Return the [x, y] coordinate for the center point of the cell that contains the specified text.  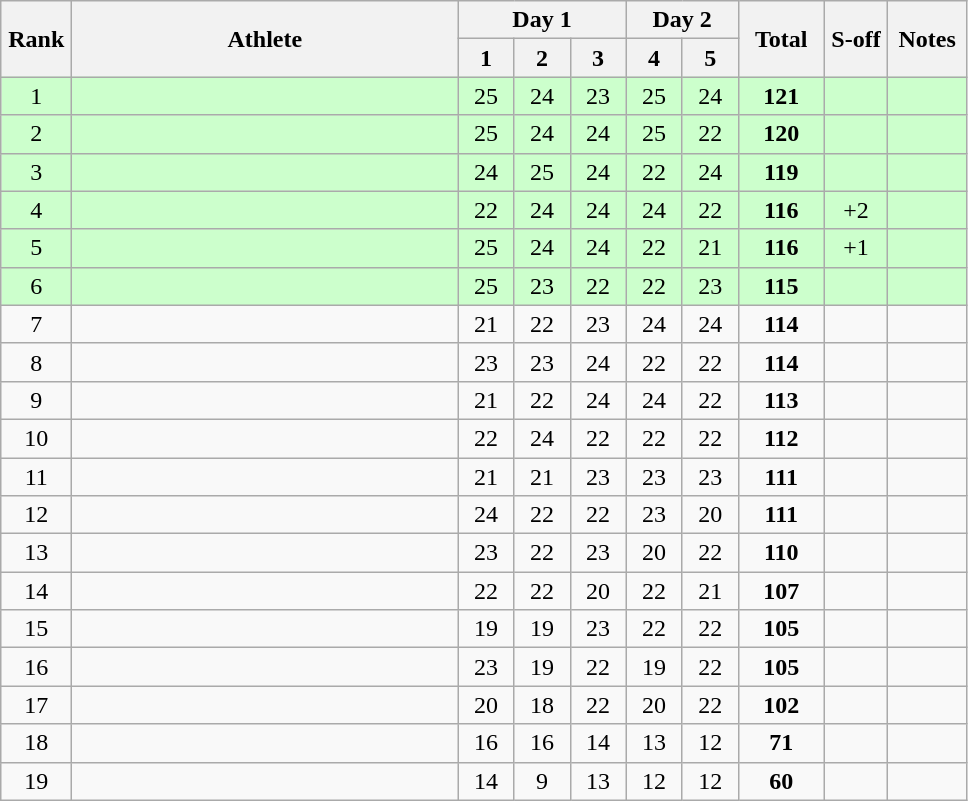
+1 [856, 248]
Rank [36, 39]
112 [781, 438]
+2 [856, 210]
107 [781, 591]
60 [781, 781]
Athlete [265, 39]
S-off [856, 39]
10 [36, 438]
11 [36, 477]
Notes [928, 39]
Total [781, 39]
121 [781, 96]
6 [36, 286]
115 [781, 286]
17 [36, 705]
113 [781, 400]
8 [36, 362]
120 [781, 134]
Day 1 [542, 20]
7 [36, 324]
119 [781, 172]
Day 2 [682, 20]
102 [781, 705]
71 [781, 743]
15 [36, 629]
110 [781, 553]
